Extract the (x, y) coordinate from the center of the cell holding the provided text.  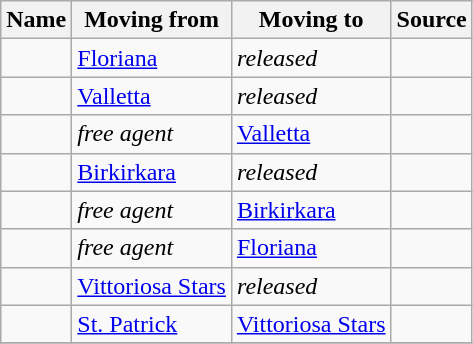
Source (432, 20)
St. Patrick (152, 324)
Moving from (152, 20)
Moving to (311, 20)
Name (36, 20)
